Scan for the cell matching the given text and deliver its [X, Y] coordinate at center. 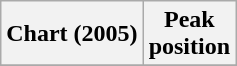
Peakposition [189, 34]
Chart (2005) [72, 34]
